Return [x, y] of the center of cell containing provided text 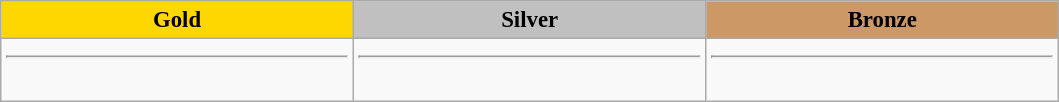
Bronze [882, 20]
Gold [178, 20]
Silver [530, 20]
